Scan for the cell matching the given text and deliver its [X, Y] coordinate at center. 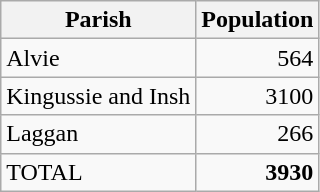
TOTAL [98, 172]
3100 [258, 96]
266 [258, 134]
Alvie [98, 58]
Population [258, 20]
3930 [258, 172]
Kingussie and Insh [98, 96]
564 [258, 58]
Parish [98, 20]
Laggan [98, 134]
